For the text-containing cell, return its midpoint in [x, y] coordinate format. 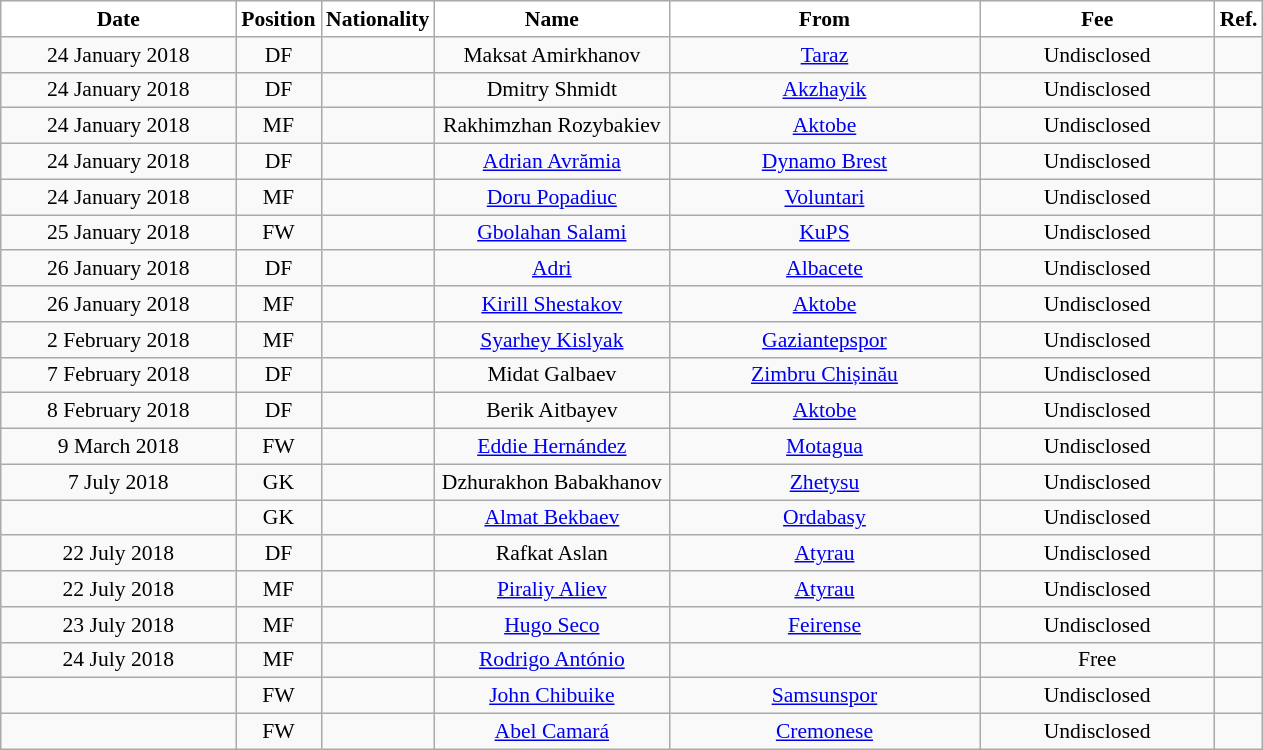
Dynamo Brest [824, 162]
Adrian Avrămia [552, 162]
Kirill Shestakov [552, 304]
Taraz [824, 55]
Gaziantepspor [824, 340]
Hugo Seco [552, 625]
Adri [552, 269]
Voluntari [824, 197]
Motagua [824, 447]
Doru Popadiuc [552, 197]
Dzhurakhon Babakhanov [552, 482]
Zhetysu [824, 482]
Nationality [378, 19]
Maksat Amirkhanov [552, 55]
Gbolahan Salami [552, 233]
9 March 2018 [118, 447]
25 January 2018 [118, 233]
John Chibuike [552, 696]
Almat Bekbaev [552, 518]
Ordabasy [824, 518]
Samsunspor [824, 696]
Zimbru Chișinău [824, 375]
2 February 2018 [118, 340]
Abel Camará [552, 732]
Date [118, 19]
Rakhimzhan Rozybakiev [552, 126]
Fee [1098, 19]
From [824, 19]
Dmitry Shmidt [552, 90]
23 July 2018 [118, 625]
Midat Galbaev [552, 375]
Cremonese [824, 732]
7 February 2018 [118, 375]
Name [552, 19]
Syarhey Kislyak [552, 340]
Free [1098, 660]
Ref. [1239, 19]
Berik Aitbayev [552, 411]
KuPS [824, 233]
Akzhayik [824, 90]
8 February 2018 [118, 411]
Albacete [824, 269]
7 July 2018 [118, 482]
Piraliy Aliev [552, 589]
Position [278, 19]
Rafkat Aslan [552, 554]
Eddie Hernández [552, 447]
24 July 2018 [118, 660]
Rodrigo António [552, 660]
Feirense [824, 625]
